Find where the given text appears and provide that cell's center as [x, y] coordinate. 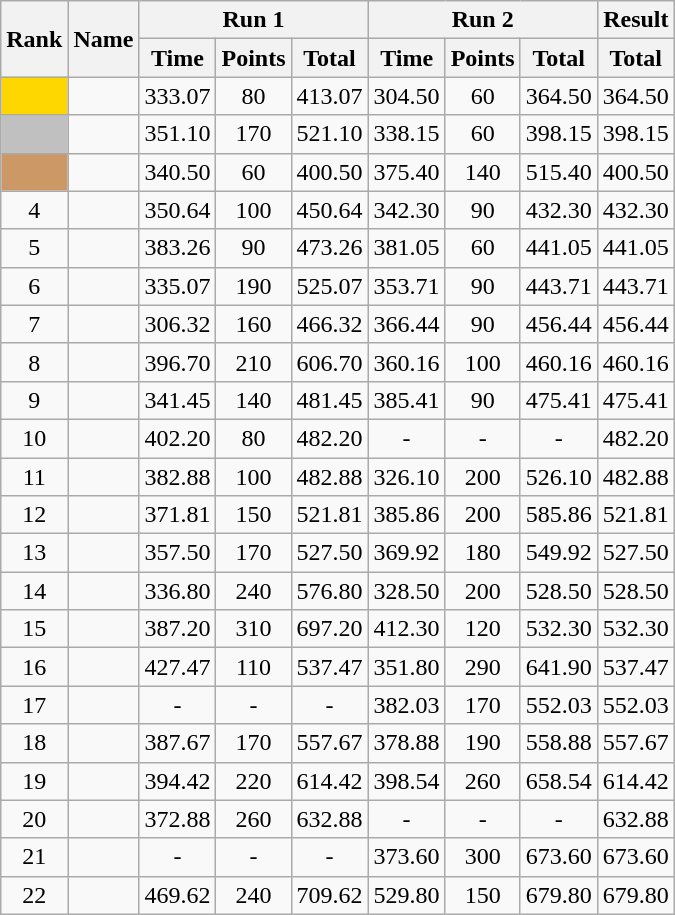
658.54 [558, 781]
328.50 [406, 591]
372.88 [178, 819]
353.71 [406, 286]
585.86 [558, 515]
351.80 [406, 667]
558.88 [558, 743]
413.07 [330, 96]
120 [482, 629]
Run 2 [482, 20]
387.20 [178, 629]
338.15 [406, 134]
526.10 [558, 477]
Result [636, 20]
13 [34, 553]
606.70 [330, 362]
383.26 [178, 248]
529.80 [406, 895]
20 [34, 819]
709.62 [330, 895]
Name [104, 39]
333.07 [178, 96]
180 [482, 553]
394.42 [178, 781]
12 [34, 515]
11 [34, 477]
398.54 [406, 781]
525.07 [330, 286]
382.88 [178, 477]
641.90 [558, 667]
396.70 [178, 362]
Run 1 [254, 20]
310 [254, 629]
366.44 [406, 324]
Rank [34, 39]
469.62 [178, 895]
5 [34, 248]
342.30 [406, 210]
18 [34, 743]
110 [254, 667]
402.20 [178, 438]
412.30 [406, 629]
375.40 [406, 172]
378.88 [406, 743]
697.20 [330, 629]
326.10 [406, 477]
373.60 [406, 857]
304.50 [406, 96]
360.16 [406, 362]
290 [482, 667]
335.07 [178, 286]
340.50 [178, 172]
4 [34, 210]
210 [254, 362]
521.10 [330, 134]
381.05 [406, 248]
9 [34, 400]
427.47 [178, 667]
336.80 [178, 591]
7 [34, 324]
450.64 [330, 210]
466.32 [330, 324]
549.92 [558, 553]
576.80 [330, 591]
341.45 [178, 400]
357.50 [178, 553]
6 [34, 286]
19 [34, 781]
385.86 [406, 515]
16 [34, 667]
220 [254, 781]
8 [34, 362]
382.03 [406, 705]
515.40 [558, 172]
387.67 [178, 743]
21 [34, 857]
371.81 [178, 515]
369.92 [406, 553]
160 [254, 324]
300 [482, 857]
473.26 [330, 248]
17 [34, 705]
14 [34, 591]
22 [34, 895]
306.32 [178, 324]
351.10 [178, 134]
15 [34, 629]
385.41 [406, 400]
350.64 [178, 210]
10 [34, 438]
481.45 [330, 400]
